Capture the cell that displays the provided text and extract its [x, y] central coordinate. 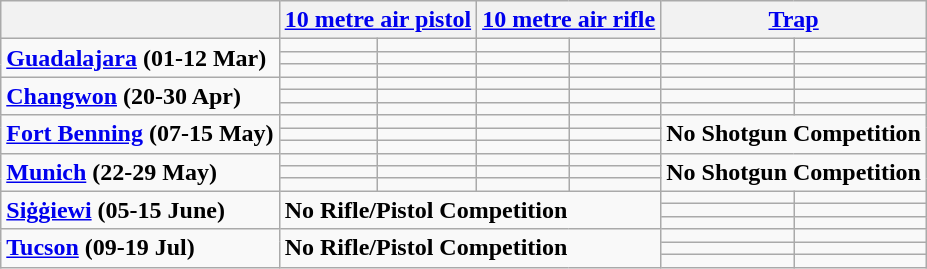
Trap [794, 20]
Changwon (20-30 Apr) [140, 96]
Munich (22-29 May) [140, 172]
10 metre air pistol [378, 20]
Guadalajara (01-12 Mar) [140, 58]
10 metre air rifle [569, 20]
Fort Benning (07-15 May) [140, 134]
Siġġiewi (05-15 June) [140, 210]
Tucson (09-19 Jul) [140, 248]
